Determine the [X, Y] coordinate at the center of the cell enclosing the given text.  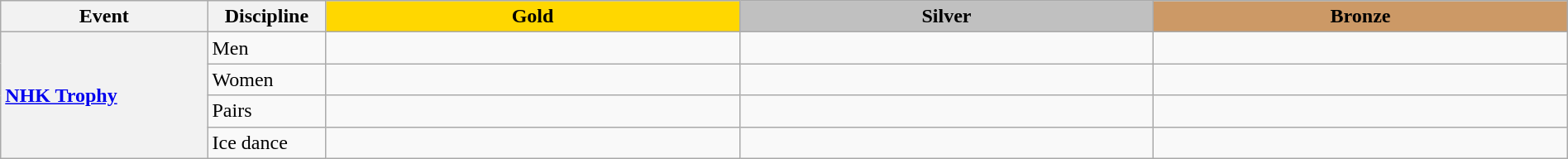
Bronze [1360, 17]
Pairs [266, 111]
Silver [946, 17]
NHK Trophy [104, 95]
Gold [533, 17]
Event [104, 17]
Ice dance [266, 142]
Women [266, 79]
Discipline [266, 17]
Men [266, 48]
